Return the (X, Y) coordinate for the center point of the cell that contains the specified text.  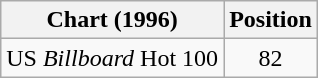
Position (271, 20)
US Billboard Hot 100 (112, 58)
82 (271, 58)
Chart (1996) (112, 20)
